Identify which cell holds the provided text, then report its (X, Y) central coordinate. 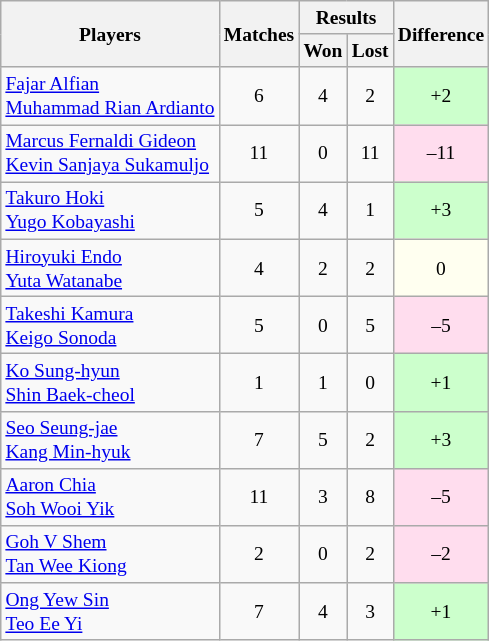
Results (346, 18)
Seo Seung-jae Kang Min-hyuk (110, 440)
Ong Yew Sin Teo Ee Yi (110, 612)
Difference (441, 34)
Takeshi Kamura Keigo Sonoda (110, 324)
Marcus Fernaldi Gideon Kevin Sanjaya Sukamuljo (110, 154)
Hiroyuki Endo Yuta Watanabe (110, 268)
Goh V Shem Tan Wee Kiong (110, 554)
Won (323, 50)
Fajar Alfian Muhammad Rian Ardianto (110, 96)
Ko Sung-hyun Shin Baek-cheol (110, 382)
–11 (441, 154)
Players (110, 34)
+2 (441, 96)
–2 (441, 554)
Takuro Hoki Yugo Kobayashi (110, 210)
Matches (259, 34)
6 (259, 96)
Lost (370, 50)
8 (370, 496)
Aaron Chia Soh Wooi Yik (110, 496)
